Pinpoint the cell where the given text exists, returning its [X, Y] midpoint coordinate. 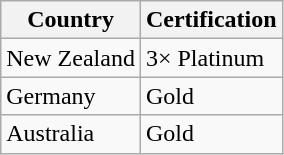
Germany [71, 96]
Australia [71, 134]
3× Platinum [211, 58]
New Zealand [71, 58]
Country [71, 20]
Certification [211, 20]
